Locate the cell with the specified text and output its (x, y) center coordinate. 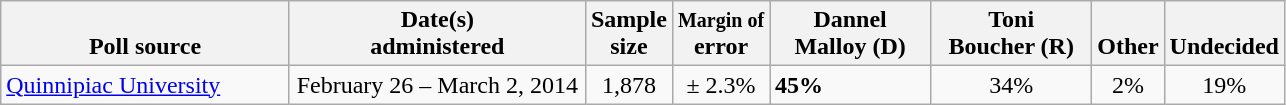
Date(s)administered (437, 34)
Undecided (1224, 34)
February 26 – March 2, 2014 (437, 85)
ToniBoucher (R) (1012, 34)
Other (1128, 34)
Quinnipiac University (146, 85)
Samplesize (628, 34)
45% (850, 85)
± 2.3% (720, 85)
DannelMalloy (D) (850, 34)
34% (1012, 85)
2% (1128, 85)
1,878 (628, 85)
Margin oferror (720, 34)
19% (1224, 85)
Poll source (146, 34)
